Find where the given text appears and provide that cell's center as [X, Y] coordinate. 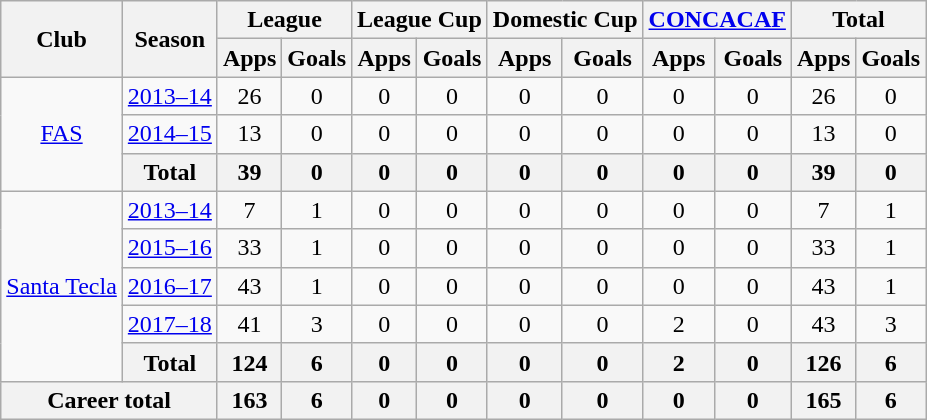
124 [249, 362]
2016–17 [170, 286]
2015–16 [170, 248]
Domestic Cup [565, 20]
163 [249, 400]
2017–18 [170, 324]
126 [823, 362]
CONCACAF [717, 20]
League Cup [420, 20]
165 [823, 400]
FAS [62, 134]
Career total [110, 400]
41 [249, 324]
Club [62, 39]
League [284, 20]
Santa Tecla [62, 286]
Season [170, 39]
2014–15 [170, 134]
